Return (x, y) of the center of cell containing provided text 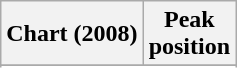
Peakposition (189, 34)
Chart (2008) (72, 34)
